Scan for the cell matching the given text and deliver its (X, Y) coordinate at center. 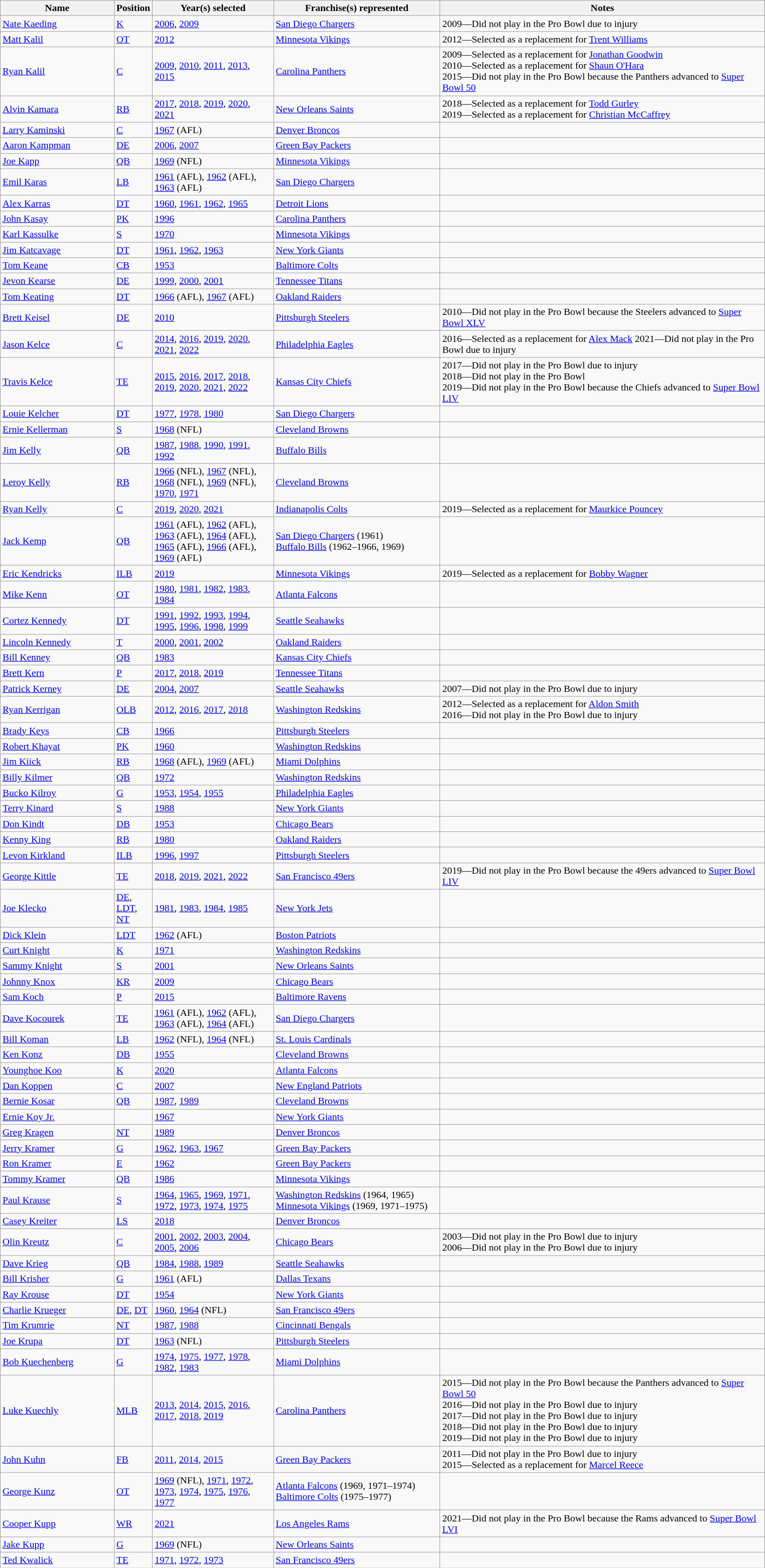
1996, 1997 (213, 855)
T (133, 642)
Bill Krisher (57, 1279)
1970 (213, 234)
Joe Kapp (57, 161)
1967 (213, 1117)
2012 (213, 39)
Eric Kendricks (57, 573)
Olin Kreutz (57, 1242)
Terry Kinard (57, 808)
Cortez Kennedy (57, 621)
2013, 2014, 2015, 2016, 2017, 2018, 2019 (213, 1411)
2003—Did not play in the Pro Bowl due to injury 2006—Did not play in the Pro Bowl due to injury (602, 1242)
1971 (213, 950)
Franchise(s) represented (357, 8)
Tim Krumrie (57, 1325)
1962 (AFL) (213, 935)
Nate Kaeding (57, 24)
DE, DT (133, 1310)
Travis Kelce (57, 381)
2018—Selected as a replacement for Todd Gurley 2019—Selected as a replacement for Christian McCaffrey (602, 109)
Dallas Texans (357, 1279)
2011, 2014, 2015 (213, 1459)
1954 (213, 1294)
Kenny King (57, 839)
1987, 1988 (213, 1325)
Bob Kuechenberg (57, 1362)
1987, 1989 (213, 1101)
2019—Selected as a replacement for Bobby Wagner (602, 573)
Emil Karas (57, 182)
2000, 2001, 2002 (213, 642)
1984, 1988, 1989 (213, 1263)
2007—Did not play in the Pro Bowl due to injury (602, 689)
Sammy Knight (57, 966)
1960, 1961, 1962, 1965 (213, 203)
1961 (AFL), 1962 (AFL), 1963 (AFL), 1964 (AFL), 1965 (AFL), 1966 (AFL), 1969 (AFL) (213, 541)
2001, 2002, 2003, 2004, 2005, 2006 (213, 1242)
Cooper Kupp (57, 1523)
1966 (AFL), 1967 (AFL) (213, 297)
Notes (602, 8)
Levon Kirkland (57, 855)
George Kittle (57, 876)
Washington Redskins (1964, 1965)Minnesota Vikings (1969, 1971–1975) (357, 1200)
1980, 1981, 1982, 1983, 1984 (213, 594)
2020 (213, 1070)
Ron Kramer (57, 1163)
Jack Kemp (57, 541)
2018, 2019, 2021, 2022 (213, 876)
2009, 2010, 2011, 2013, 2015 (213, 71)
2019—Selected as a replacement for Maurkice Pouncey (602, 509)
Don Kindt (57, 824)
Jevon Kearse (57, 281)
2001 (213, 966)
1961, 1962, 1963 (213, 250)
Jim Katcavage (57, 250)
1962 (NFL), 1964 (NFL) (213, 1039)
2017, 2018, 2019 (213, 673)
2012—Selected as a replacement for Aldon Smith 2016—Did not play in the Pro Bowl due to injury (602, 710)
Larry Kaminski (57, 130)
Louie Kelcher (57, 414)
Ryan Kalil (57, 71)
2015, 2016, 2017, 2018, 2019, 2020, 2021, 2022 (213, 381)
Robert Khayat (57, 746)
DE, LDT, NT (133, 908)
2018 (213, 1221)
Brett Kern (57, 673)
1981, 1983, 1984, 1985 (213, 908)
1974, 1975, 1977, 1978, 1982, 1983 (213, 1362)
Karl Kassulke (57, 234)
KR (133, 981)
1999, 2000, 2001 (213, 281)
1961 (AFL), 1962 (AFL), 1963 (AFL) (213, 182)
Johnny Knox (57, 981)
Tom Keating (57, 297)
2004, 2007 (213, 689)
1983 (213, 658)
Sam Koch (57, 997)
Boston Patriots (357, 935)
1991, 1992, 1993, 1994, 1995, 1996, 1998, 1999 (213, 621)
Luke Kuechly (57, 1411)
Indianapolis Colts (357, 509)
Ted Kwalick (57, 1560)
1955 (213, 1055)
1977, 1978, 1980 (213, 414)
Jim Kelly (57, 450)
2016—Selected as a replacement for Alex Mack 2021—Did not play in the Pro Bowl due to injury (602, 344)
Baltimore Colts (357, 265)
1989 (213, 1132)
Charlie Krueger (57, 1310)
2006, 2009 (213, 24)
Greg Kragen (57, 1132)
LS (133, 1221)
2019, 2020, 2021 (213, 509)
Curt Knight (57, 950)
FB (133, 1459)
1971, 1972, 1973 (213, 1560)
Ryan Kelly (57, 509)
MLB (133, 1411)
Patrick Kerney (57, 689)
1962, 1963, 1967 (213, 1148)
1960 (213, 746)
Lincoln Kennedy (57, 642)
Joe Klecko (57, 908)
Ernie Kellerman (57, 429)
2017, 2018, 2019, 2020, 2021 (213, 109)
Jason Kelce (57, 344)
Dick Klein (57, 935)
E (133, 1163)
Ryan Kerrigan (57, 710)
Year(s) selected (213, 8)
1986 (213, 1179)
Position (133, 8)
1966 (213, 731)
1962 (213, 1163)
1968 (AFL), 1969 (AFL) (213, 762)
Jerry Kramer (57, 1148)
Paul Krause (57, 1200)
Alvin Kamara (57, 109)
2009—Did not play in the Pro Bowl due to injury (602, 24)
Buffalo Bills (357, 450)
Name (57, 8)
1988 (213, 808)
Casey Kreiter (57, 1221)
Joe Krupa (57, 1341)
Billy Kilmer (57, 777)
1968 (NFL) (213, 429)
Baltimore Ravens (357, 997)
2012, 2016, 2017, 2018 (213, 710)
Atlanta Falcons (1969, 1971–1974) Baltimore Colts (1975–1977) (357, 1491)
Bill Kenney (57, 658)
New England Patriots (357, 1086)
2007 (213, 1086)
John Kuhn (57, 1459)
St. Louis Cardinals (357, 1039)
1980 (213, 839)
Leroy Kelly (57, 482)
2010—Did not play in the Pro Bowl because the Steelers advanced to Super Bowl XLV (602, 318)
Tommy Kramer (57, 1179)
1953, 1954, 1955 (213, 793)
OLB (133, 710)
Bill Koman (57, 1039)
2009 (213, 981)
2012—Selected as a replacement for Trent Williams (602, 39)
Jake Kupp (57, 1544)
Tom Keane (57, 265)
Ken Konz (57, 1055)
2015 (213, 997)
2019 (213, 573)
Younghoe Koo (57, 1070)
San Diego Chargers (1961) Buffalo Bills (1962–1966, 1969) (357, 541)
Los Angeles Rams (357, 1523)
1972 (213, 777)
Matt Kalil (57, 39)
George Kunz (57, 1491)
2011—Did not play in the Pro Bowl due to injury 2015—Selected as a replacement for Marcel Reece (602, 1459)
2006, 2007 (213, 145)
1960, 1964 (NFL) (213, 1310)
Bucko Kilroy (57, 793)
Mike Kenn (57, 594)
Jim Kiick (57, 762)
Dave Krieg (57, 1263)
Brady Keys (57, 731)
1963 (NFL) (213, 1341)
Cincinnati Bengals (357, 1325)
Dan Koppen (57, 1086)
Bernie Kosar (57, 1101)
Detroit Lions (357, 203)
2019—Did not play in the Pro Bowl because the 49ers advanced to Super Bowl LIV (602, 876)
LDT (133, 935)
Ray Krouse (57, 1294)
1967 (AFL) (213, 130)
New York Jets (357, 908)
Ernie Koy Jr. (57, 1117)
Aaron Kampman (57, 145)
2021—Did not play in the Pro Bowl because the Rams advanced to Super Bowl LVI (602, 1523)
Brett Keisel (57, 318)
1996 (213, 219)
2021 (213, 1523)
1961 (AFL), 1962 (AFL), 1963 (AFL), 1964 (AFL) (213, 1018)
John Kasay (57, 219)
Dave Kocourek (57, 1018)
2014, 2016, 2019, 2020, 2021, 2022 (213, 344)
1964, 1965, 1969, 1971, 1972, 1973, 1974, 1975 (213, 1200)
Alex Karras (57, 203)
1987, 1988, 1990, 1991, 1992 (213, 450)
1966 (NFL), 1967 (NFL), 1968 (NFL), 1969 (NFL), 1970, 1971 (213, 482)
WR (133, 1523)
2010 (213, 318)
1969 (NFL), 1971, 1972, 1973, 1974, 1975, 1976, 1977 (213, 1491)
1961 (AFL) (213, 1279)
